Find where the given text appears and provide that cell's center as [x, y] coordinate. 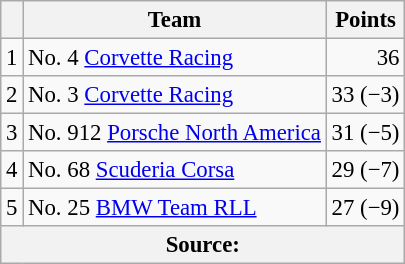
29 (−7) [365, 170]
1 [12, 58]
3 [12, 133]
Source: [203, 245]
Points [365, 20]
31 (−5) [365, 133]
No. 68 Scuderia Corsa [175, 170]
No. 912 Porsche North America [175, 133]
No. 25 BMW Team RLL [175, 208]
2 [12, 95]
27 (−9) [365, 208]
No. 3 Corvette Racing [175, 95]
5 [12, 208]
36 [365, 58]
33 (−3) [365, 95]
No. 4 Corvette Racing [175, 58]
4 [12, 170]
Team [175, 20]
